Search for the cell housing the specified text and yield its [x, y] center coordinate. 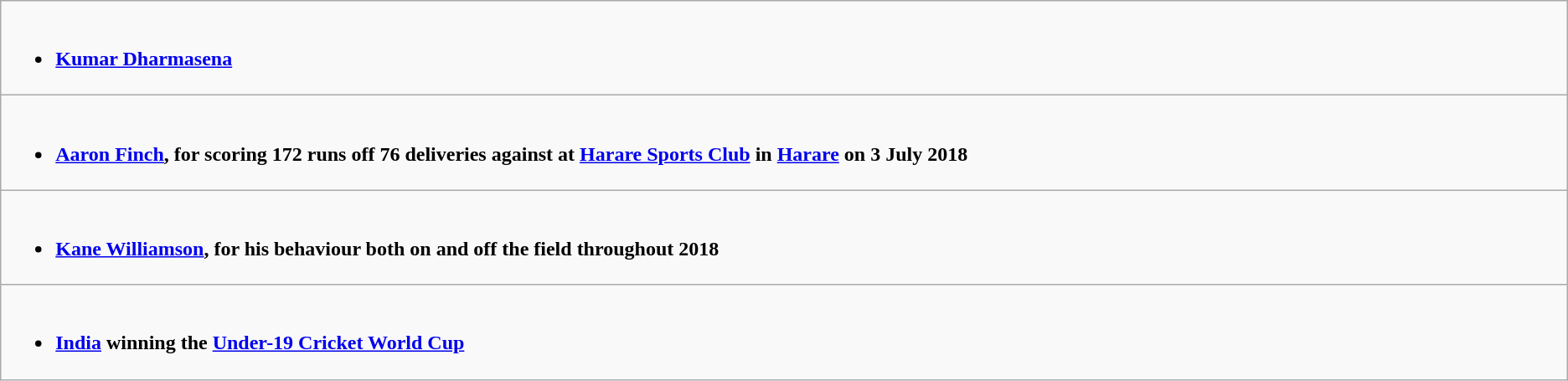
Kumar Dharmasena [784, 49]
India winning the Under-19 Cricket World Cup [784, 332]
Kane Williamson, for his behaviour both on and off the field throughout 2018 [784, 238]
Aaron Finch, for scoring 172 runs off 76 deliveries against at Harare Sports Club in Harare on 3 July 2018 [784, 142]
